Pinpoint the cell where the given text exists, returning its [x, y] midpoint coordinate. 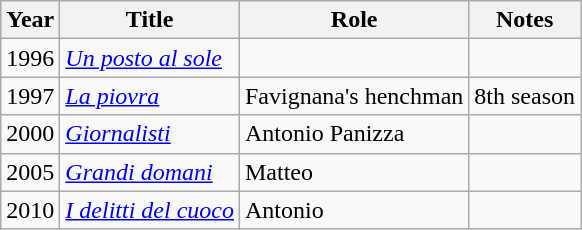
Giornalisti [150, 134]
1997 [30, 96]
2005 [30, 172]
Un posto al sole [150, 58]
Matteo [354, 172]
2000 [30, 134]
Title [150, 20]
La piovra [150, 96]
Notes [525, 20]
8th season [525, 96]
1996 [30, 58]
Role [354, 20]
Favignana's henchman [354, 96]
Year [30, 20]
Grandi domani [150, 172]
Antonio Panizza [354, 134]
Antonio [354, 210]
I delitti del cuoco [150, 210]
2010 [30, 210]
